From the cell containing the given text, extract its center point as [x, y] coordinate. 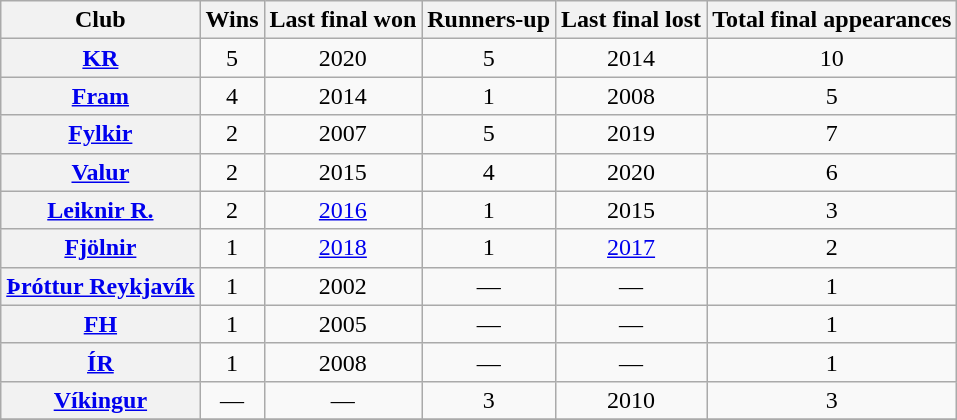
Runners-up [489, 20]
7 [832, 134]
Leiknir R. [100, 210]
Last final lost [632, 20]
2010 [632, 400]
2005 [343, 324]
10 [832, 58]
Wins [232, 20]
FH [100, 324]
2018 [343, 248]
Last final won [343, 20]
2016 [343, 210]
6 [832, 172]
Total final appearances [832, 20]
2017 [632, 248]
Club [100, 20]
Valur [100, 172]
Fjölnir [100, 248]
Víkingur [100, 400]
2002 [343, 286]
Fylkir [100, 134]
KR [100, 58]
2007 [343, 134]
2019 [632, 134]
Þróttur Reykjavík [100, 286]
Fram [100, 96]
ÍR [100, 362]
